Scan for the cell matching the given text and deliver its [x, y] coordinate at center. 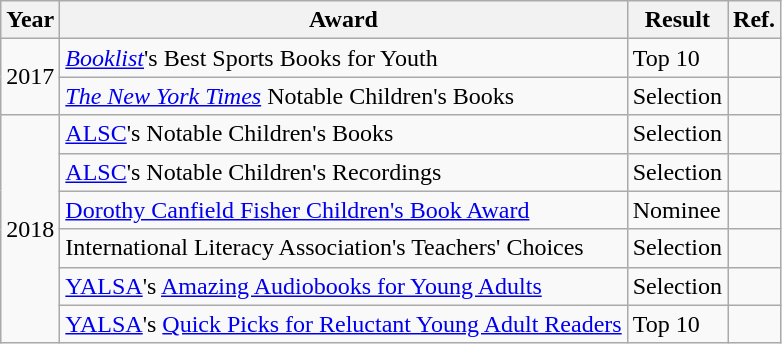
2018 [30, 229]
International Literacy Association's Teachers' Choices [344, 248]
Year [30, 20]
Award [344, 20]
Booklist's Best Sports Books for Youth [344, 58]
Ref. [754, 20]
The New York Times Notable Children's Books [344, 96]
YALSA's Amazing Audiobooks for Young Adults [344, 286]
2017 [30, 77]
YALSA's Quick Picks for Reluctant Young Adult Readers [344, 324]
Result [677, 20]
ALSC's Notable Children's Recordings [344, 172]
ALSC's Notable Children's Books [344, 134]
Nominee [677, 210]
Dorothy Canfield Fisher Children's Book Award [344, 210]
